For the text-containing cell, return its midpoint in (X, Y) coordinate format. 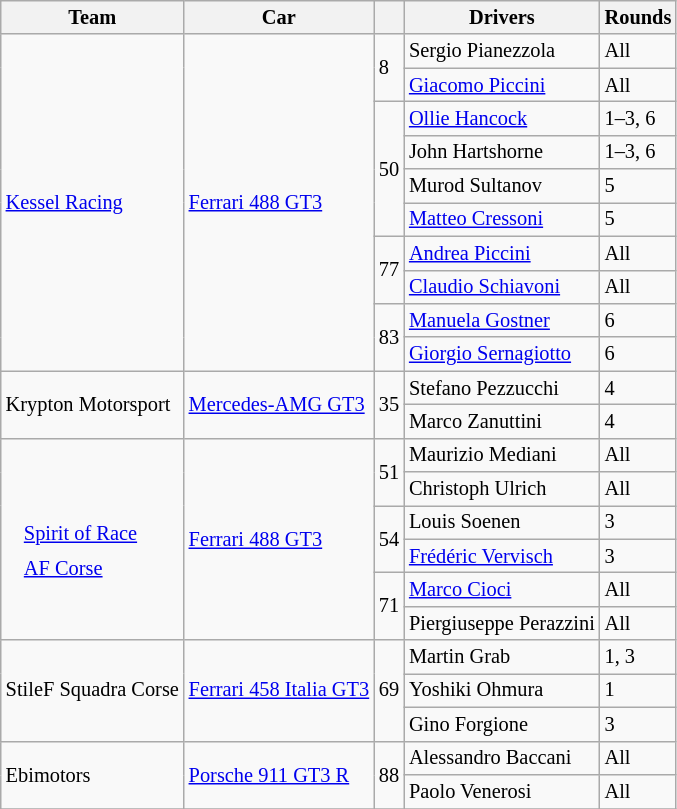
8 (389, 68)
Kessel Racing (92, 202)
Drivers (502, 17)
88 (389, 774)
Andrea Piccini (502, 253)
1 (638, 690)
Giacomo Piccini (502, 85)
Krypton Motorsport (92, 404)
Mercedes-AMG GT3 (279, 404)
Rounds (638, 17)
71 (389, 606)
Team (92, 17)
Marco Zanuttini (502, 421)
Spirit of Race AF Corse (92, 539)
Giorgio Sernagiotto (502, 354)
Louis Soenen (502, 522)
83 (389, 336)
Porsche 911 GT3 R (279, 774)
Matteo Cressoni (502, 219)
35 (389, 404)
Ebimotors (92, 774)
Martin Grab (502, 657)
77 (389, 270)
Ferrari 458 Italia GT3 (279, 690)
Christoph Ulrich (502, 489)
John Hartshorne (502, 152)
Claudio Schiavoni (502, 287)
AF Corse (80, 568)
Spirit of Race (80, 533)
Frédéric Vervisch (502, 556)
Alessandro Baccani (502, 758)
Murod Sultanov (502, 186)
Yoshiki Ohmura (502, 690)
Gino Forgione (502, 724)
Stefano Pezzucchi (502, 388)
1, 3 (638, 657)
Sergio Pianezzola (502, 51)
StileF Squadra Corse (92, 690)
51 (389, 472)
Car (279, 17)
Maurizio Mediani (502, 455)
Marco Cioci (502, 589)
50 (389, 168)
Piergiuseppe Perazzini (502, 623)
69 (389, 690)
Manuela Gostner (502, 320)
54 (389, 538)
Ollie Hancock (502, 118)
Paolo Venerosi (502, 791)
